For the text-containing cell, return its midpoint in [x, y] coordinate format. 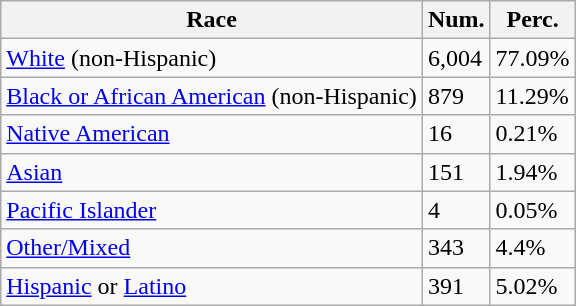
151 [456, 172]
Race [212, 20]
Native American [212, 134]
Perc. [532, 20]
Black or African American (non-Hispanic) [212, 96]
4 [456, 210]
0.21% [532, 134]
Pacific Islander [212, 210]
391 [456, 286]
0.05% [532, 210]
343 [456, 248]
White (non-Hispanic) [212, 58]
16 [456, 134]
11.29% [532, 96]
6,004 [456, 58]
77.09% [532, 58]
Asian [212, 172]
879 [456, 96]
Other/Mixed [212, 248]
Hispanic or Latino [212, 286]
1.94% [532, 172]
5.02% [532, 286]
4.4% [532, 248]
Num. [456, 20]
